Identify which cell holds the provided text, then report its (x, y) central coordinate. 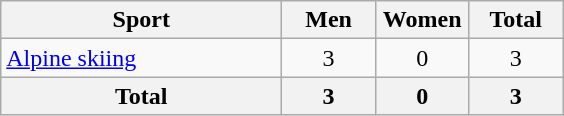
Alpine skiing (142, 58)
Sport (142, 20)
Men (329, 20)
Women (422, 20)
